Detect which cell encompasses the target text, then output its (X, Y) center coordinate. 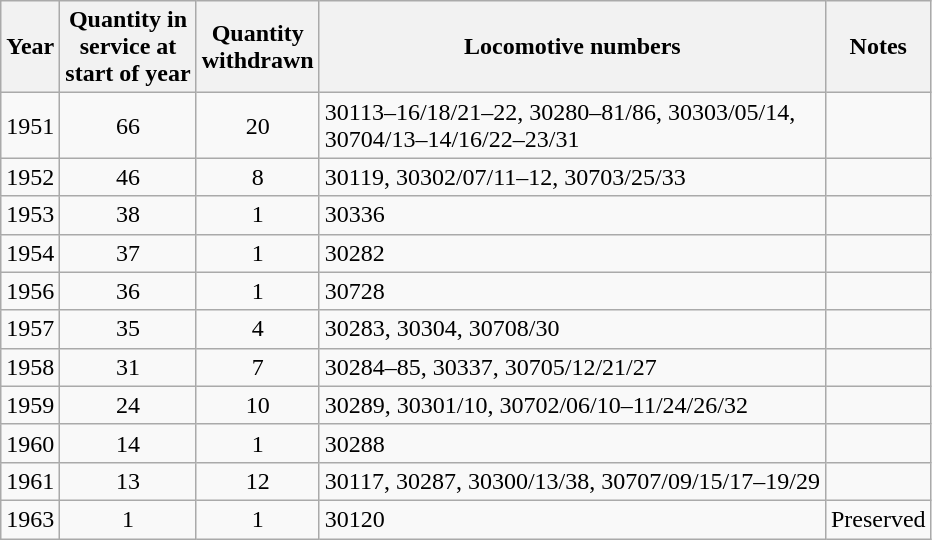
13 (128, 481)
30120 (572, 519)
1963 (30, 519)
30283, 30304, 30708/30 (572, 329)
38 (128, 215)
Quantitywithdrawn (258, 47)
Year (30, 47)
1957 (30, 329)
1954 (30, 253)
7 (258, 367)
30284–85, 30337, 30705/12/21/27 (572, 367)
30282 (572, 253)
Notes (878, 47)
8 (258, 177)
1960 (30, 443)
1953 (30, 215)
30113–16/18/21–22, 30280–81/86, 30303/05/14,30704/13–14/16/22–23/31 (572, 126)
35 (128, 329)
Preserved (878, 519)
12 (258, 481)
20 (258, 126)
66 (128, 126)
24 (128, 405)
36 (128, 291)
14 (128, 443)
Quantity inservice atstart of year (128, 47)
30728 (572, 291)
Locomotive numbers (572, 47)
30119, 30302/07/11–12, 30703/25/33 (572, 177)
30336 (572, 215)
1951 (30, 126)
46 (128, 177)
1961 (30, 481)
1952 (30, 177)
37 (128, 253)
30289, 30301/10, 30702/06/10–11/24/26/32 (572, 405)
31 (128, 367)
1956 (30, 291)
1959 (30, 405)
4 (258, 329)
10 (258, 405)
30117, 30287, 30300/13/38, 30707/09/15/17–19/29 (572, 481)
1958 (30, 367)
30288 (572, 443)
